Scan for the cell matching the given text and deliver its (X, Y) coordinate at center. 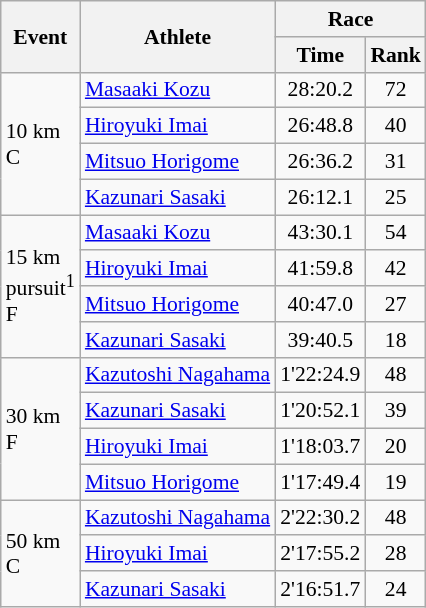
2'22:30.2 (320, 518)
Time (320, 55)
2'17:55.2 (320, 554)
27 (396, 304)
Race (350, 19)
54 (396, 233)
24 (396, 589)
28 (396, 554)
20 (396, 447)
26:12.1 (320, 197)
72 (396, 90)
40:47.0 (320, 304)
Athlete (178, 36)
39 (396, 411)
1'18:03.7 (320, 447)
1'17:49.4 (320, 482)
Event (40, 36)
50 km C (40, 554)
26:48.8 (320, 126)
30 km F (40, 428)
40 (396, 126)
Rank (396, 55)
31 (396, 162)
41:59.8 (320, 269)
39:40.5 (320, 340)
19 (396, 482)
26:36.2 (320, 162)
25 (396, 197)
2'16:51.7 (320, 589)
43:30.1 (320, 233)
18 (396, 340)
1'20:52.1 (320, 411)
10 km C (40, 143)
28:20.2 (320, 90)
15 km pursuit1 F (40, 286)
1'22:24.9 (320, 375)
42 (396, 269)
